Capture the cell that displays the provided text and extract its [x, y] central coordinate. 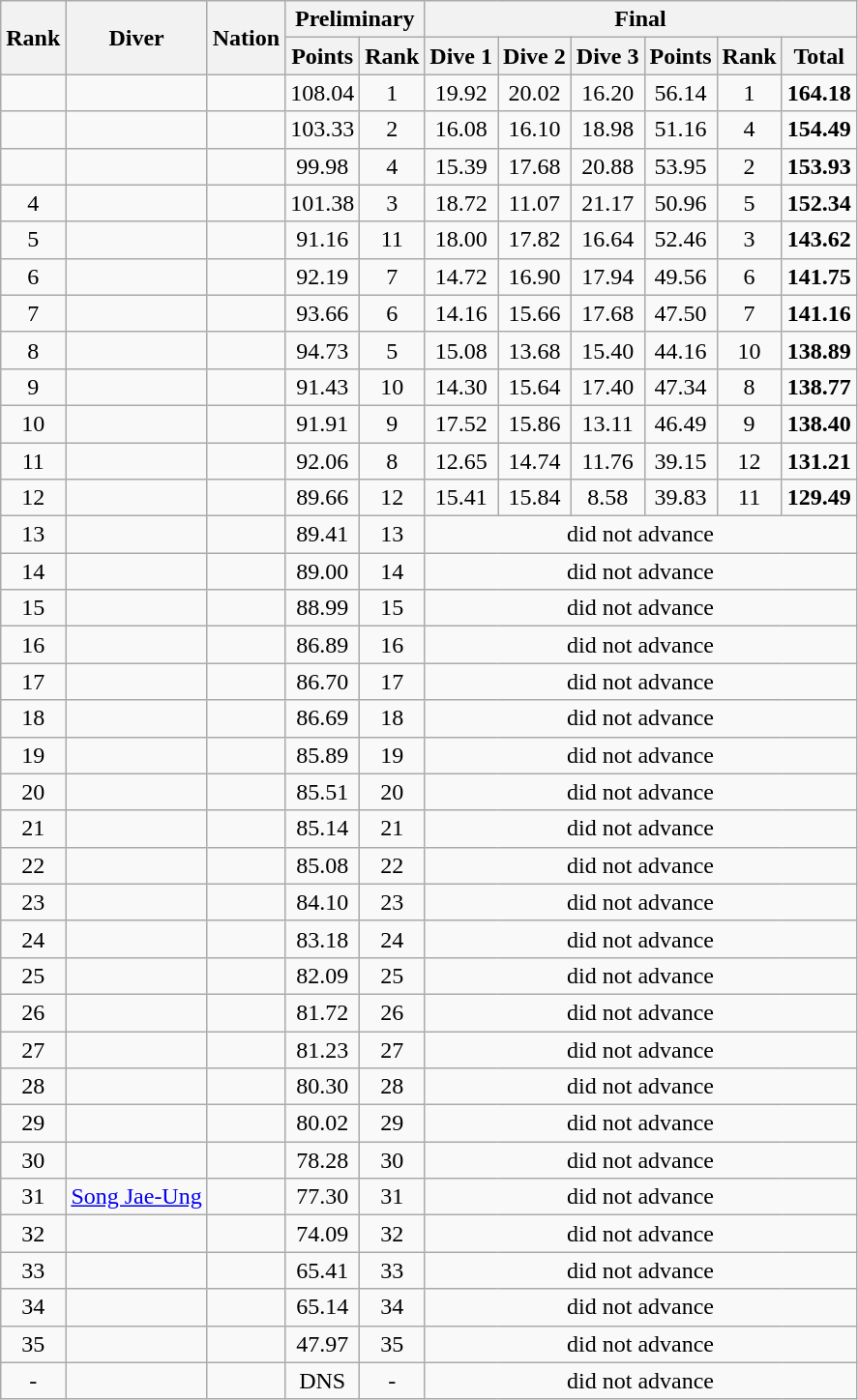
86.89 [323, 645]
131.21 [818, 461]
129.49 [818, 498]
101.38 [323, 203]
85.89 [323, 755]
152.34 [818, 203]
91.91 [323, 423]
Nation [246, 38]
14.74 [535, 461]
8.58 [607, 498]
46.49 [681, 423]
65.41 [323, 1270]
15.39 [461, 166]
86.70 [323, 682]
39.15 [681, 461]
11.76 [607, 461]
85.14 [323, 829]
78.28 [323, 1160]
13.11 [607, 423]
20.02 [535, 93]
Diver [136, 38]
141.75 [818, 277]
15.40 [607, 350]
92.19 [323, 277]
21.17 [607, 203]
17.82 [535, 240]
141.16 [818, 313]
39.83 [681, 498]
15.08 [461, 350]
18.98 [607, 130]
17.40 [607, 387]
14.72 [461, 277]
138.40 [818, 423]
Final [640, 19]
Dive 2 [535, 56]
47.97 [323, 1344]
50.96 [681, 203]
81.72 [323, 1012]
82.09 [323, 976]
47.34 [681, 387]
154.49 [818, 130]
88.99 [323, 608]
20.88 [607, 166]
44.16 [681, 350]
Song Jae-Ung [136, 1197]
93.66 [323, 313]
89.66 [323, 498]
19.92 [461, 93]
84.10 [323, 902]
164.18 [818, 93]
74.09 [323, 1234]
77.30 [323, 1197]
15.84 [535, 498]
14.16 [461, 313]
86.69 [323, 718]
56.14 [681, 93]
99.98 [323, 166]
138.77 [818, 387]
DNS [323, 1381]
143.62 [818, 240]
Total [818, 56]
11.07 [535, 203]
16.64 [607, 240]
16.90 [535, 277]
18.00 [461, 240]
89.00 [323, 571]
13.68 [535, 350]
91.43 [323, 387]
51.16 [681, 130]
85.51 [323, 792]
103.33 [323, 130]
16.10 [535, 130]
138.89 [818, 350]
81.23 [323, 1049]
94.73 [323, 350]
80.02 [323, 1123]
16.08 [461, 130]
53.95 [681, 166]
83.18 [323, 939]
18.72 [461, 203]
15.86 [535, 423]
16.20 [607, 93]
15.66 [535, 313]
89.41 [323, 535]
47.50 [681, 313]
15.41 [461, 498]
52.46 [681, 240]
65.14 [323, 1307]
17.94 [607, 277]
Dive 3 [607, 56]
17.52 [461, 423]
Dive 1 [461, 56]
153.93 [818, 166]
85.08 [323, 865]
12.65 [461, 461]
49.56 [681, 277]
92.06 [323, 461]
91.16 [323, 240]
Preliminary [355, 19]
14.30 [461, 387]
15.64 [535, 387]
108.04 [323, 93]
80.30 [323, 1087]
